Identify which cell holds the provided text, then report its [x, y] central coordinate. 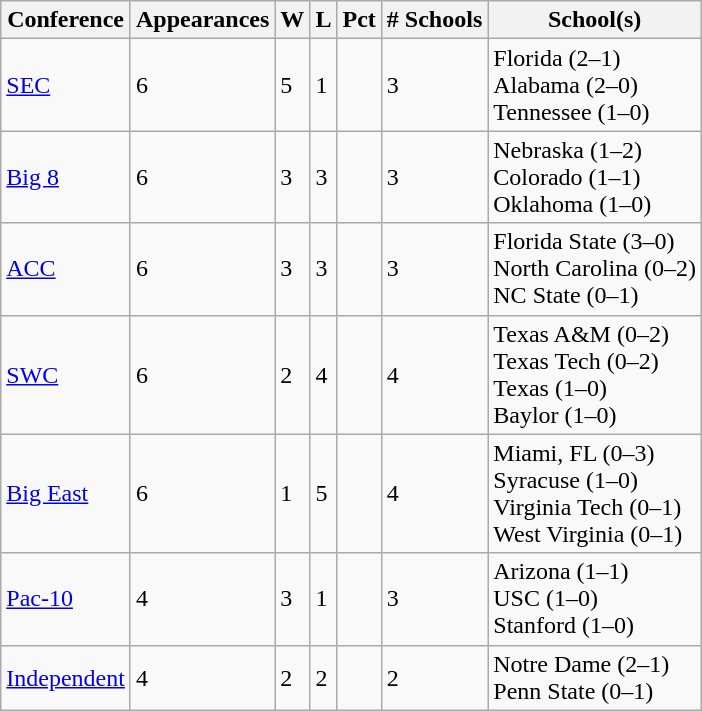
# Schools [434, 20]
Arizona (1–1)USC (1–0)Stanford (1–0) [595, 599]
Miami, FL (0–3)Syracuse (1–0)Virginia Tech (0–1)West Virginia (0–1) [595, 494]
Nebraska (1–2)Colorado (1–1)Oklahoma (1–0) [595, 177]
W [292, 20]
SWC [66, 374]
Independent [66, 678]
SEC [66, 85]
Florida (2–1)Alabama (2–0)Tennessee (1–0) [595, 85]
Conference [66, 20]
Big East [66, 494]
Florida State (3–0)North Carolina (0–2)NC State (0–1) [595, 269]
Big 8 [66, 177]
Texas A&M (0–2)Texas Tech (0–2)Texas (1–0)Baylor (1–0) [595, 374]
Notre Dame (2–1)Penn State (0–1) [595, 678]
School(s) [595, 20]
Pct [359, 20]
Pac-10 [66, 599]
L [324, 20]
Appearances [202, 20]
ACC [66, 269]
